Provide the [X, Y] coordinate of the cell's center where the given text is located.  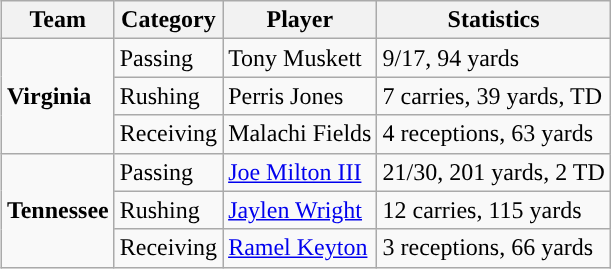
Perris Jones [300, 96]
Statistics [494, 20]
9/17, 94 yards [494, 58]
7 carries, 39 yards, TD [494, 96]
Tennessee [58, 210]
Ramel Keyton [300, 248]
Joe Milton III [300, 172]
21/30, 201 yards, 2 TD [494, 172]
Player [300, 20]
Jaylen Wright [300, 210]
Virginia [58, 96]
4 receptions, 63 yards [494, 134]
Category [168, 20]
Tony Muskett [300, 58]
3 receptions, 66 yards [494, 248]
12 carries, 115 yards [494, 210]
Team [58, 20]
Malachi Fields [300, 134]
